Identify which cell holds the provided text, then report its [x, y] central coordinate. 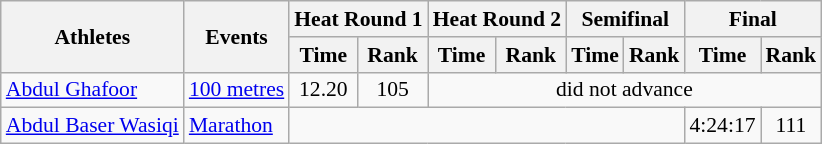
Abdul Ghafoor [92, 90]
Final [752, 19]
Athletes [92, 36]
Heat Round 1 [358, 19]
Semifinal [625, 19]
did not advance [624, 90]
Marathon [236, 126]
Events [236, 36]
105 [392, 90]
4:24:17 [722, 126]
12.20 [323, 90]
Heat Round 2 [497, 19]
100 metres [236, 90]
Abdul Baser Wasiqi [92, 126]
111 [792, 126]
